Return the (X, Y) coordinate for the center point of the cell that contains the specified text.  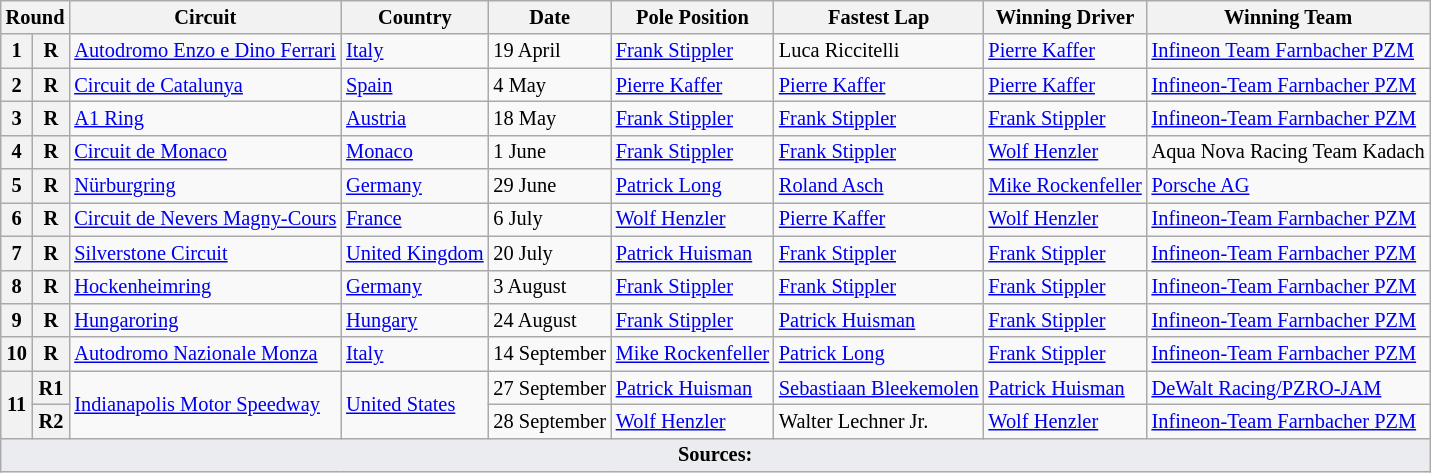
Luca Riccitelli (879, 51)
Nürburgring (205, 186)
Circuit de Monaco (205, 152)
Pole Position (692, 17)
27 September (550, 388)
Spain (414, 85)
Austria (414, 118)
14 September (550, 354)
Winning Team (1288, 17)
Hockenheimring (205, 287)
Winning Driver (1064, 17)
6 (17, 219)
18 May (550, 118)
9 (17, 320)
6 July (550, 219)
24 August (550, 320)
4 (17, 152)
France (414, 219)
Hungaroring (205, 320)
Sebastiaan Bleekemolen (879, 388)
Circuit de Catalunya (205, 85)
1 June (550, 152)
United Kingdom (414, 253)
7 (17, 253)
29 June (550, 186)
Indianapolis Motor Speedway (205, 404)
20 July (550, 253)
Country (414, 17)
19 April (550, 51)
Aqua Nova Racing Team Kadach (1288, 152)
3 (17, 118)
Autodromo Enzo e Dino Ferrari (205, 51)
DeWalt Racing/PZRO-JAM (1288, 388)
Date (550, 17)
Circuit (205, 17)
Silverstone Circuit (205, 253)
3 August (550, 287)
R1 (52, 388)
10 (17, 354)
Infineon Team Farnbacher PZM (1288, 51)
Autodromo Nazionale Monza (205, 354)
Walter Lechner Jr. (879, 421)
United States (414, 404)
5 (17, 186)
Porsche AG (1288, 186)
Sources: (716, 455)
11 (17, 404)
Roland Asch (879, 186)
Fastest Lap (879, 17)
R2 (52, 421)
4 May (550, 85)
Circuit de Nevers Magny-Cours (205, 219)
Monaco (414, 152)
Hungary (414, 320)
28 September (550, 421)
2 (17, 85)
1 (17, 51)
8 (17, 287)
Round (36, 17)
A1 Ring (205, 118)
